Output the [x, y] coordinate of the center of the cell containing the given text.  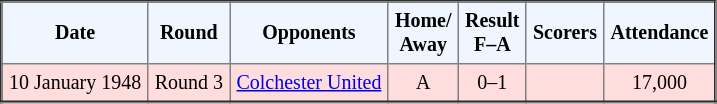
10 January 1948 [75, 83]
Colchester United [309, 83]
Date [75, 33]
Attendance [660, 33]
ResultF–A [492, 33]
A [423, 83]
Home/Away [423, 33]
Scorers [565, 33]
Round [189, 33]
0–1 [492, 83]
Opponents [309, 33]
17,000 [660, 83]
Round 3 [189, 83]
